Search for the cell housing the specified text and yield its [x, y] center coordinate. 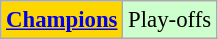
Champions [62, 20]
Play-offs [170, 20]
